Provide the [x, y] coordinate of the cell's center where the given text is located.  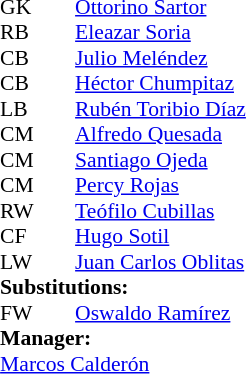
Manager: [123, 339]
Alfredo Quesada [160, 135]
Substitutions: [123, 287]
LW [19, 262]
RW [19, 211]
Héctor Chumpitaz [160, 83]
Percy Rojas [160, 185]
Santiago Ojeda [160, 160]
Juan Carlos Oblitas [160, 262]
Eleazar Soria [160, 33]
Julio Meléndez [160, 58]
Oswaldo Ramírez [160, 313]
CF [19, 237]
Teófilo Cubillas [160, 211]
Hugo Sotil [160, 237]
FW [19, 313]
RB [19, 33]
Rubén Toribio Díaz [160, 109]
LB [19, 109]
